Search for the cell housing the specified text and yield its [x, y] center coordinate. 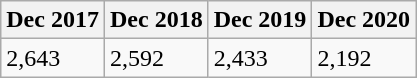
2,592 [156, 58]
Dec 2019 [260, 20]
Dec 2020 [364, 20]
2,192 [364, 58]
2,433 [260, 58]
Dec 2018 [156, 20]
Dec 2017 [53, 20]
2,643 [53, 58]
